Return the (x, y) coordinate for the center point of the cell that contains the specified text.  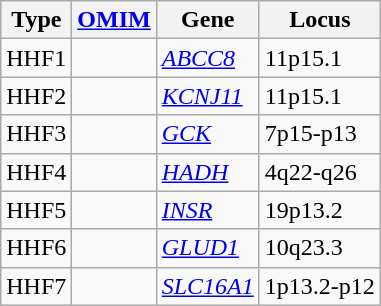
HHF4 (36, 172)
HHF5 (36, 210)
19p13.2 (320, 210)
HHF6 (36, 248)
Locus (320, 20)
1p13.2-p12 (320, 286)
GCK (208, 134)
Type (36, 20)
ABCC8 (208, 58)
Gene (208, 20)
7p15-p13 (320, 134)
HADH (208, 172)
4q22-q26 (320, 172)
HHF2 (36, 96)
KCNJ11 (208, 96)
HHF1 (36, 58)
HHF7 (36, 286)
GLUD1 (208, 248)
INSR (208, 210)
SLC16A1 (208, 286)
10q23.3 (320, 248)
OMIM (114, 20)
HHF3 (36, 134)
